Scan for the cell matching the given text and deliver its (x, y) coordinate at center. 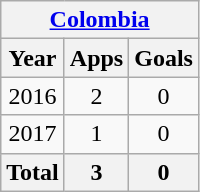
2017 (33, 134)
Goals (164, 58)
Colombia (100, 20)
2 (96, 96)
3 (96, 172)
Apps (96, 58)
Year (33, 58)
2016 (33, 96)
1 (96, 134)
Total (33, 172)
